Provide the (X, Y) coordinate of the cell's center where the given text is located.  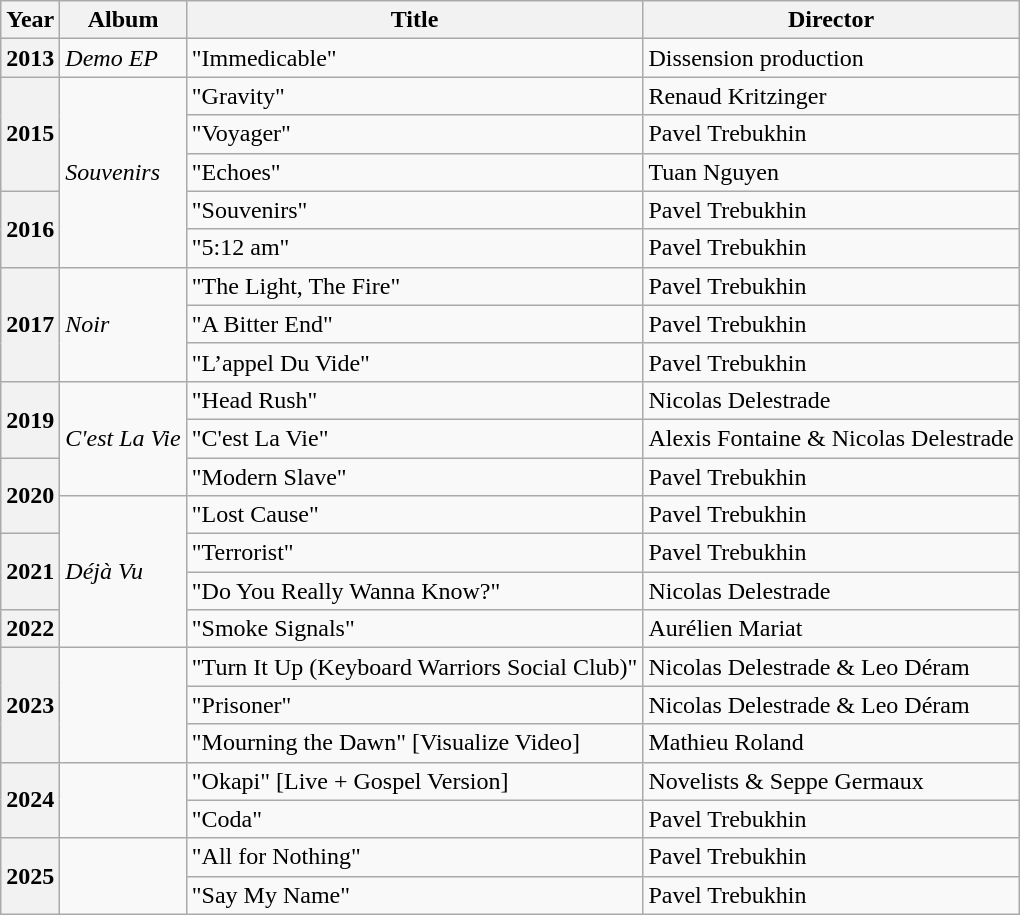
"Souvenirs" (414, 210)
Dissension production (831, 58)
"Voyager" (414, 134)
"Lost Cause" (414, 515)
2016 (30, 229)
"Prisoner" (414, 705)
"L’appel Du Vide" (414, 362)
"Head Rush" (414, 400)
Alexis Fontaine & Nicolas Delestrade (831, 438)
2022 (30, 629)
"Echoes" (414, 172)
"Terrorist" (414, 553)
"Coda" (414, 819)
Tuan Nguyen (831, 172)
2021 (30, 572)
Déjà Vu (123, 572)
2019 (30, 419)
Demo EP (123, 58)
2023 (30, 705)
"Gravity" (414, 96)
"Turn It Up (Keyboard Warriors Social Club)" (414, 667)
"Mourning the Dawn" [Visualize Video] (414, 743)
Director (831, 20)
Mathieu Roland (831, 743)
Noir (123, 324)
2017 (30, 324)
2024 (30, 800)
"C'est La Vie" (414, 438)
"Okapi" [Live + Gospel Version] (414, 781)
Album (123, 20)
"Say My Name" (414, 895)
"Do You Really Wanna Know?" (414, 591)
"5:12 am" (414, 248)
2015 (30, 134)
Renaud Kritzinger (831, 96)
2020 (30, 496)
"Smoke Signals" (414, 629)
Title (414, 20)
Souvenirs (123, 172)
"The Light, The Fire" (414, 286)
C'est La Vie (123, 438)
2013 (30, 58)
2025 (30, 876)
"Immedicable" (414, 58)
"All for Nothing" (414, 857)
"A Bitter End" (414, 324)
Novelists & Seppe Germaux (831, 781)
Year (30, 20)
"Modern Slave" (414, 477)
Aurélien Mariat (831, 629)
